Locate the cell with the specified text and output its [x, y] center coordinate. 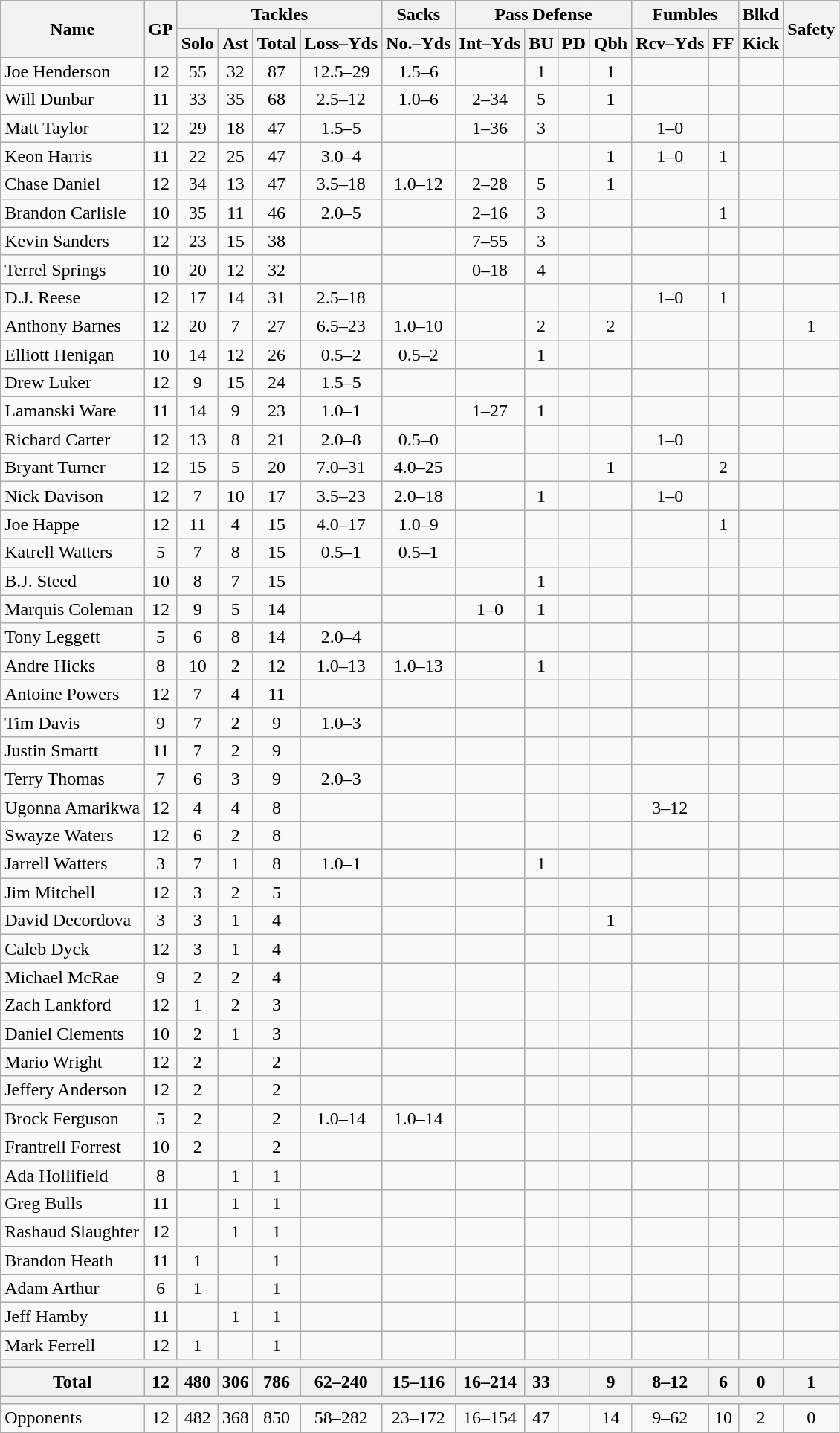
GP [161, 29]
D.J. Reese [73, 297]
3.0–4 [341, 156]
Tim Davis [73, 722]
Daniel Clements [73, 1034]
38 [277, 241]
PD [574, 43]
1.0–12 [419, 184]
Tony Leggett [73, 637]
23–172 [419, 1418]
Jeff Hamby [73, 1317]
Opponents [73, 1418]
BU [541, 43]
1–36 [490, 128]
62–240 [341, 1382]
Elliott Henigan [73, 355]
55 [198, 71]
8–12 [671, 1382]
Joe Happe [73, 524]
Mario Wright [73, 1062]
Terry Thomas [73, 779]
1.5–6 [419, 71]
Rcv–Yds [671, 43]
2.5–18 [341, 297]
Joe Henderson [73, 71]
Jeffery Anderson [73, 1090]
6.5–23 [341, 326]
Ast [235, 43]
26 [277, 355]
Safety [812, 29]
Rashaud Slaughter [73, 1231]
3.5–23 [341, 496]
4.0–25 [419, 468]
Int–Yds [490, 43]
Qbh [610, 43]
27 [277, 326]
2.0–8 [341, 439]
Jarrell Watters [73, 864]
1.0–6 [419, 100]
Swayze Waters [73, 836]
Bryant Turner [73, 468]
Terrel Springs [73, 269]
306 [235, 1382]
1.0–3 [341, 722]
16–214 [490, 1382]
Richard Carter [73, 439]
Matt Taylor [73, 128]
3–12 [671, 807]
Antoine Powers [73, 694]
24 [277, 383]
87 [277, 71]
68 [277, 100]
Kevin Sanders [73, 241]
34 [198, 184]
FF [723, 43]
2–16 [490, 213]
Drew Luker [73, 383]
2.0–5 [341, 213]
Justin Smartt [73, 750]
Caleb Dyck [73, 949]
No.–Yds [419, 43]
15–116 [419, 1382]
2.0–3 [341, 779]
Marquis Coleman [73, 609]
18 [235, 128]
Ugonna Amarikwa [73, 807]
Kick [760, 43]
Zach Lankford [73, 1005]
Blkd [760, 15]
482 [198, 1418]
Brandon Heath [73, 1260]
Sacks [419, 15]
7.0–31 [341, 468]
2–34 [490, 100]
2.5–12 [341, 100]
21 [277, 439]
16–154 [490, 1418]
Chase Daniel [73, 184]
25 [235, 156]
Brandon Carlisle [73, 213]
7–55 [490, 241]
Loss–Yds [341, 43]
1.0–10 [419, 326]
480 [198, 1382]
Will Dunbar [73, 100]
Anthony Barnes [73, 326]
Andre Hicks [73, 666]
12.5–29 [341, 71]
Mark Ferrell [73, 1345]
2.0–18 [419, 496]
786 [277, 1382]
Michael McRae [73, 977]
850 [277, 1418]
2.0–4 [341, 637]
Pass Defense [543, 15]
Nick Davison [73, 496]
Katrell Watters [73, 553]
Keon Harris [73, 156]
Brock Ferguson [73, 1118]
0–18 [490, 269]
46 [277, 213]
Adam Arthur [73, 1289]
9–62 [671, 1418]
Name [73, 29]
2–28 [490, 184]
Greg Bulls [73, 1203]
368 [235, 1418]
1.0–9 [419, 524]
29 [198, 128]
3.5–18 [341, 184]
Solo [198, 43]
Lamanski Ware [73, 411]
0.5–0 [419, 439]
22 [198, 156]
B.J. Steed [73, 581]
31 [277, 297]
Frantrell Forrest [73, 1147]
Tackles [280, 15]
Jim Mitchell [73, 892]
58–282 [341, 1418]
1–27 [490, 411]
4.0–17 [341, 524]
Fumbles [685, 15]
Ada Hollifield [73, 1175]
David Decordova [73, 921]
